Pinpoint the cell where the given text exists, returning its (x, y) midpoint coordinate. 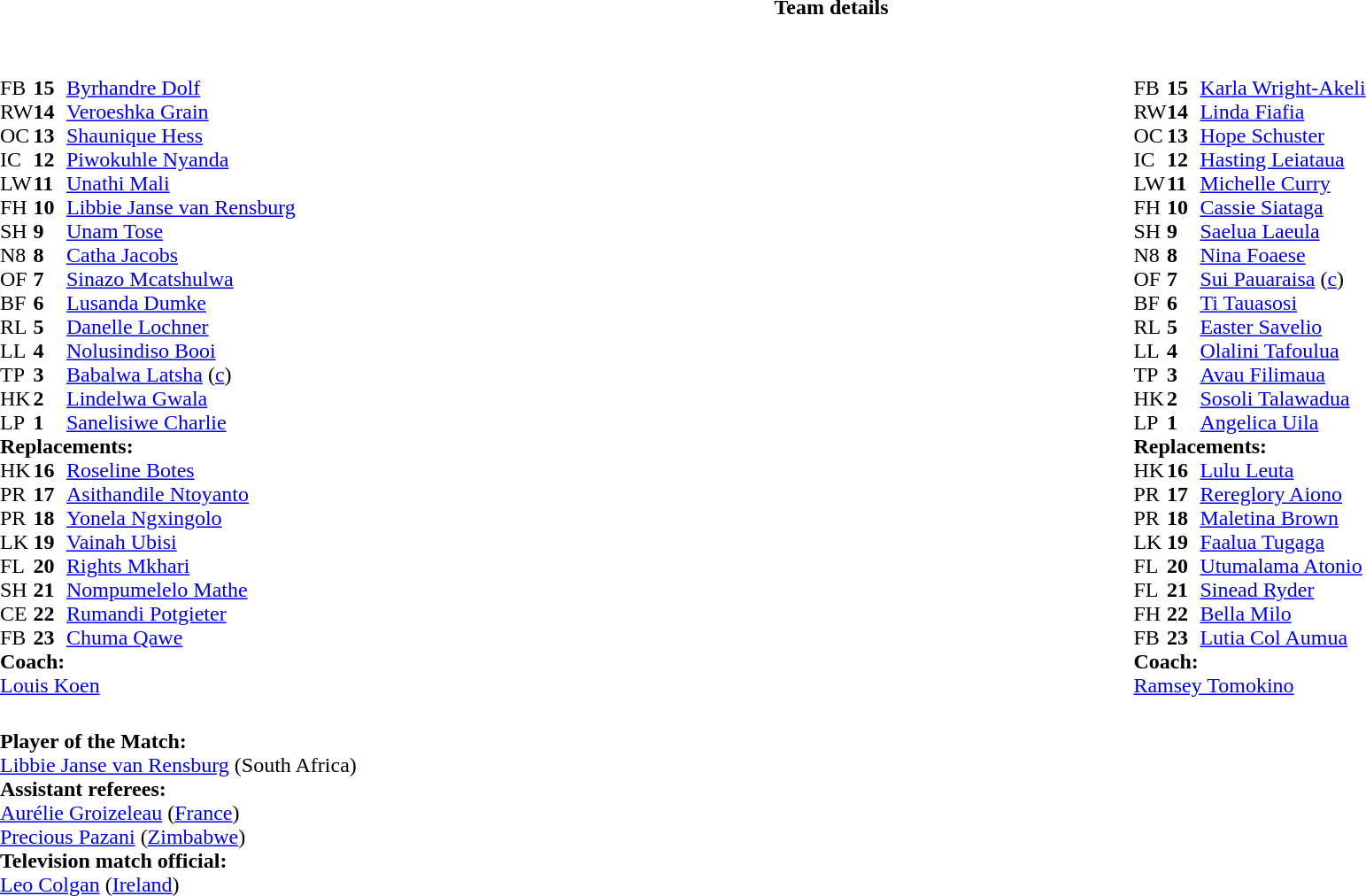
Unam Tose (181, 232)
Saelua Laeula (1282, 232)
Hope Schuster (1282, 136)
Sanelisiwe Charlie (181, 423)
Sinead Ryder (1282, 590)
Nolusindiso Booi (181, 351)
Rights Mkhari (181, 567)
Asithandile Ntoyanto (181, 494)
CE (17, 614)
Libbie Janse van Rensburg (181, 207)
Michelle Curry (1282, 184)
Utumalama Atonio (1282, 567)
Rereglory Aiono (1282, 494)
Hasting Leiataua (1282, 159)
Avau Filimaua (1282, 375)
Veroeshka Grain (181, 112)
Shaunique Hess (181, 136)
Faalua Tugaga (1282, 542)
Roseline Botes (181, 471)
Cassie Siataga (1282, 207)
Easter Savelio (1282, 328)
Karla Wright-Akeli (1282, 89)
Yonela Ngxingolo (181, 519)
Angelica Uila (1282, 423)
Sui Pauaraisa (c) (1282, 280)
Lutia Col Aumua (1282, 637)
Ti Tauasosi (1282, 303)
Byrhandre Dolf (181, 89)
Unathi Mali (181, 184)
Piwokuhle Nyanda (181, 159)
Nina Foaese (1282, 255)
Olalini Tafoulua (1282, 351)
Catha Jacobs (181, 255)
Sosoli Talawadua (1282, 398)
Sinazo Mcatshulwa (181, 280)
Nompumelelo Mathe (181, 590)
Linda Fiafia (1282, 112)
Chuma Qawe (181, 637)
Vainah Ubisi (181, 542)
Lindelwa Gwala (181, 398)
Lulu Leuta (1282, 471)
Lusanda Dumke (181, 303)
Bella Milo (1282, 614)
Babalwa Latsha (c) (181, 375)
Danelle Lochner (181, 328)
Louis Koen (148, 685)
Rumandi Potgieter (181, 614)
Maletina Brown (1282, 519)
Ramsey Tomokino (1249, 685)
